Detect which cell encompasses the target text, then output its (x, y) center coordinate. 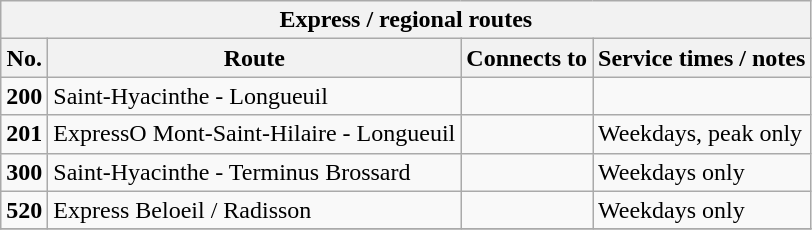
Express / regional routes (406, 20)
Route (254, 58)
Saint-Hyacinthe - Longueuil (254, 96)
300 (24, 172)
Saint-Hyacinthe - Terminus Brossard (254, 172)
Express Beloeil / Radisson (254, 210)
Connects to (527, 58)
520 (24, 210)
Weekdays, peak only (702, 134)
200 (24, 96)
No. (24, 58)
ExpressO Mont-Saint-Hilaire - Longueuil (254, 134)
Service times / notes (702, 58)
201 (24, 134)
